Detect which cell encompasses the target text, then output its [X, Y] center coordinate. 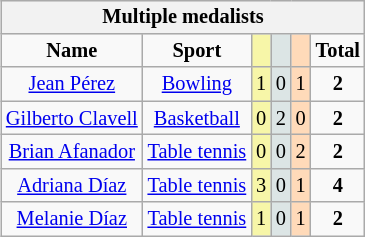
Jean Pérez [72, 84]
Total [338, 51]
Bowling [197, 84]
Sport [197, 51]
3 [261, 185]
Basketball [197, 118]
Melanie Díaz [72, 219]
Multiple medalists [183, 17]
Name [72, 51]
Gilberto Clavell [72, 118]
Brian Afanador [72, 152]
4 [338, 185]
Adriana Díaz [72, 185]
